For the text-containing cell, return its midpoint in [X, Y] coordinate format. 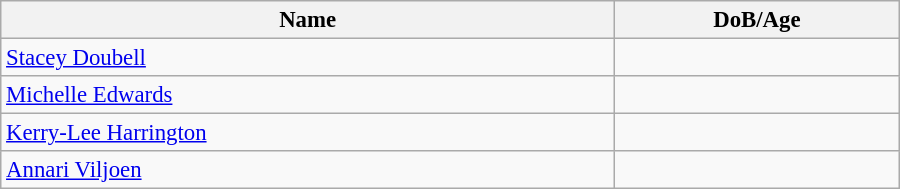
Michelle Edwards [308, 95]
DoB/Age [758, 20]
Kerry-Lee Harrington [308, 133]
Stacey Doubell [308, 58]
Name [308, 20]
Annari Viljoen [308, 170]
